Return the (X, Y) coordinate for the center point of the cell that contains the specified text.  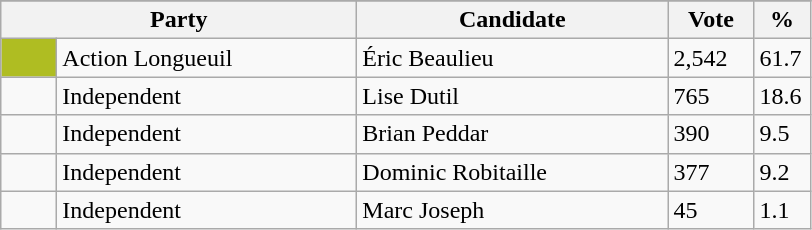
Party (179, 20)
% (782, 20)
Dominic Robitaille (512, 172)
9.2 (782, 172)
Brian Peddar (512, 134)
Marc Joseph (512, 210)
Lise Dutil (512, 96)
2,542 (711, 58)
1.1 (782, 210)
9.5 (782, 134)
Éric Beaulieu (512, 58)
Vote (711, 20)
Action Longueuil (207, 58)
390 (711, 134)
45 (711, 210)
61.7 (782, 58)
Candidate (512, 20)
18.6 (782, 96)
765 (711, 96)
377 (711, 172)
